From the cell containing the given text, extract its center point as [X, Y] coordinate. 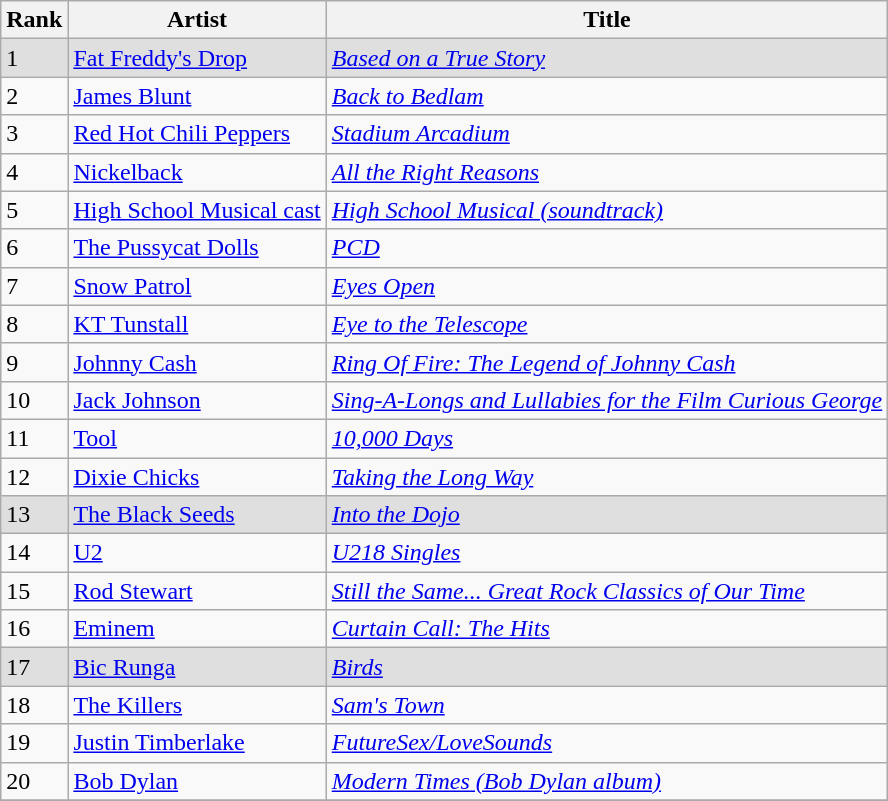
James Blunt [197, 96]
Stadium Arcadium [607, 134]
3 [34, 134]
Back to Bedlam [607, 96]
Rank [34, 20]
Johnny Cash [197, 362]
17 [34, 667]
The Pussycat Dolls [197, 248]
5 [34, 210]
Title [607, 20]
High School Musical cast [197, 210]
Curtain Call: The Hits [607, 629]
13 [34, 515]
19 [34, 743]
The Killers [197, 705]
Eminem [197, 629]
11 [34, 438]
Rod Stewart [197, 591]
2 [34, 96]
Fat Freddy's Drop [197, 58]
The Black Seeds [197, 515]
Based on a True Story [607, 58]
12 [34, 477]
14 [34, 553]
PCD [607, 248]
Dixie Chicks [197, 477]
Modern Times (Bob Dylan album) [607, 781]
16 [34, 629]
FutureSex/LoveSounds [607, 743]
Justin Timberlake [197, 743]
Eyes Open [607, 286]
4 [34, 172]
8 [34, 324]
Into the Dojo [607, 515]
Bob Dylan [197, 781]
Jack Johnson [197, 400]
7 [34, 286]
15 [34, 591]
18 [34, 705]
Taking the Long Way [607, 477]
Nickelback [197, 172]
U218 Singles [607, 553]
All the Right Reasons [607, 172]
Ring Of Fire: The Legend of Johnny Cash [607, 362]
10 [34, 400]
9 [34, 362]
Sing-A-Longs and Lullabies for the Film Curious George [607, 400]
Tool [197, 438]
High School Musical (soundtrack) [607, 210]
Artist [197, 20]
Eye to the Telescope [607, 324]
10,000 Days [607, 438]
Bic Runga [197, 667]
Snow Patrol [197, 286]
20 [34, 781]
Sam's Town [607, 705]
6 [34, 248]
U2 [197, 553]
Birds [607, 667]
1 [34, 58]
KT Tunstall [197, 324]
Still the Same... Great Rock Classics of Our Time [607, 591]
Red Hot Chili Peppers [197, 134]
